Search for the cell housing the specified text and yield its (x, y) center coordinate. 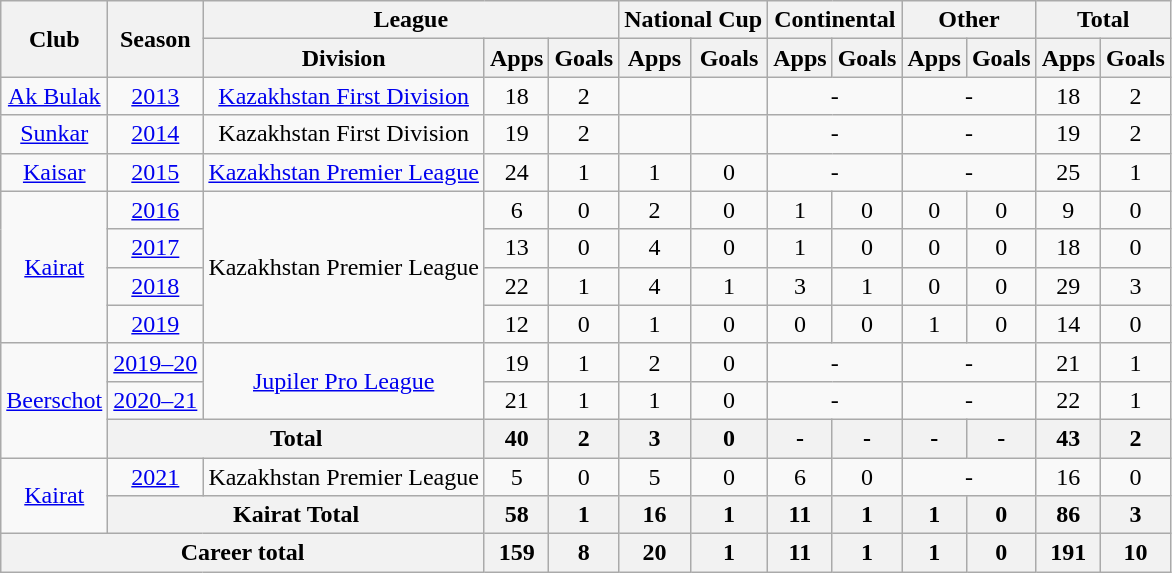
12 (516, 324)
2019 (156, 324)
14 (1068, 324)
2016 (156, 210)
Sunkar (54, 134)
2017 (156, 248)
2020–21 (156, 400)
2019–20 (156, 362)
League (411, 20)
58 (516, 515)
Kairat Total (296, 515)
40 (516, 438)
Other (969, 20)
159 (516, 553)
2018 (156, 286)
29 (1068, 286)
8 (584, 553)
2014 (156, 134)
191 (1068, 553)
2015 (156, 172)
Kaisar (54, 172)
Continental (835, 20)
National Cup (694, 20)
13 (516, 248)
Career total (243, 553)
86 (1068, 515)
20 (655, 553)
Club (54, 39)
Ak Bulak (54, 96)
24 (516, 172)
10 (1136, 553)
Division (344, 58)
9 (1068, 210)
Beerschot (54, 400)
43 (1068, 438)
Jupiler Pro League (344, 381)
Season (156, 39)
2021 (156, 477)
2013 (156, 96)
25 (1068, 172)
